Find where the given text appears and provide that cell's center as (X, Y) coordinate. 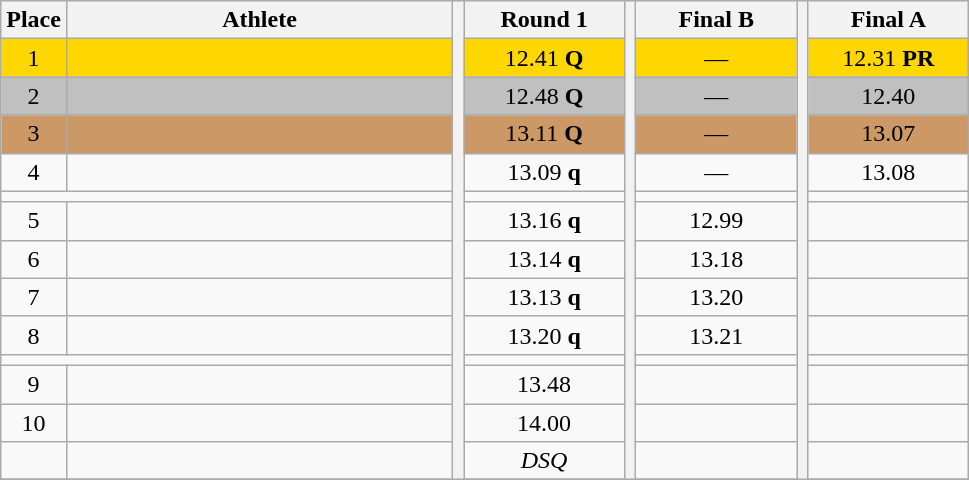
9 (34, 384)
12.41 Q (544, 58)
2 (34, 96)
5 (34, 221)
13.20 (716, 297)
12.99 (716, 221)
3 (34, 134)
12.40 (888, 96)
1 (34, 58)
13.18 (716, 259)
7 (34, 297)
13.20 q (544, 335)
Final A (888, 20)
6 (34, 259)
4 (34, 172)
13.11 Q (544, 134)
13.14 q (544, 259)
Final B (716, 20)
13.21 (716, 335)
13.08 (888, 172)
12.48 Q (544, 96)
10 (34, 423)
13.48 (544, 384)
13.09 q (544, 172)
Athlete (259, 20)
Round 1 (544, 20)
13.13 q (544, 297)
13.07 (888, 134)
8 (34, 335)
DSQ (544, 461)
12.31 PR (888, 58)
14.00 (544, 423)
Place (34, 20)
13.16 q (544, 221)
